Return the [x, y] coordinate for the center point of the cell that contains the specified text.  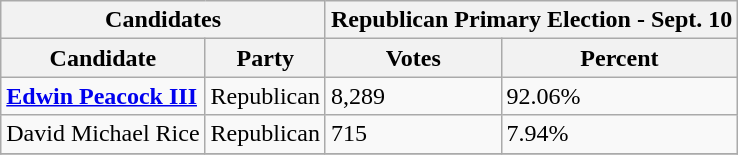
Party [265, 58]
Votes [413, 58]
8,289 [413, 96]
David Michael Rice [103, 134]
Candidates [164, 20]
92.06% [620, 96]
Candidate [103, 58]
7.94% [620, 134]
Edwin Peacock III [103, 96]
715 [413, 134]
Republican Primary Election - Sept. 10 [531, 20]
Percent [620, 58]
